Identify which cell holds the provided text, then report its [x, y] central coordinate. 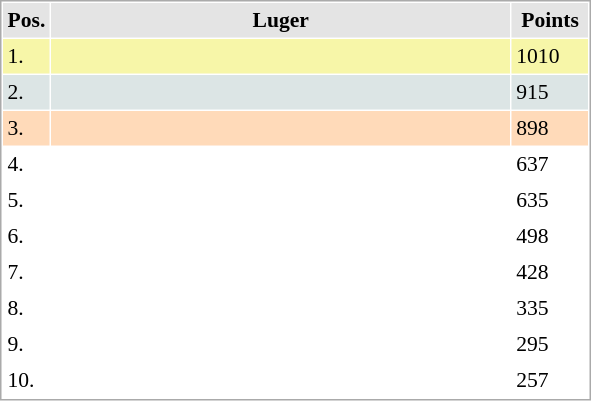
635 [550, 200]
9. [26, 344]
6. [26, 236]
7. [26, 272]
498 [550, 236]
3. [26, 128]
4. [26, 164]
Pos. [26, 20]
5. [26, 200]
428 [550, 272]
295 [550, 344]
335 [550, 308]
637 [550, 164]
2. [26, 92]
10. [26, 380]
915 [550, 92]
1010 [550, 56]
1. [26, 56]
257 [550, 380]
Luger [280, 20]
8. [26, 308]
898 [550, 128]
Points [550, 20]
